Pinpoint the cell where the given text exists, returning its (X, Y) midpoint coordinate. 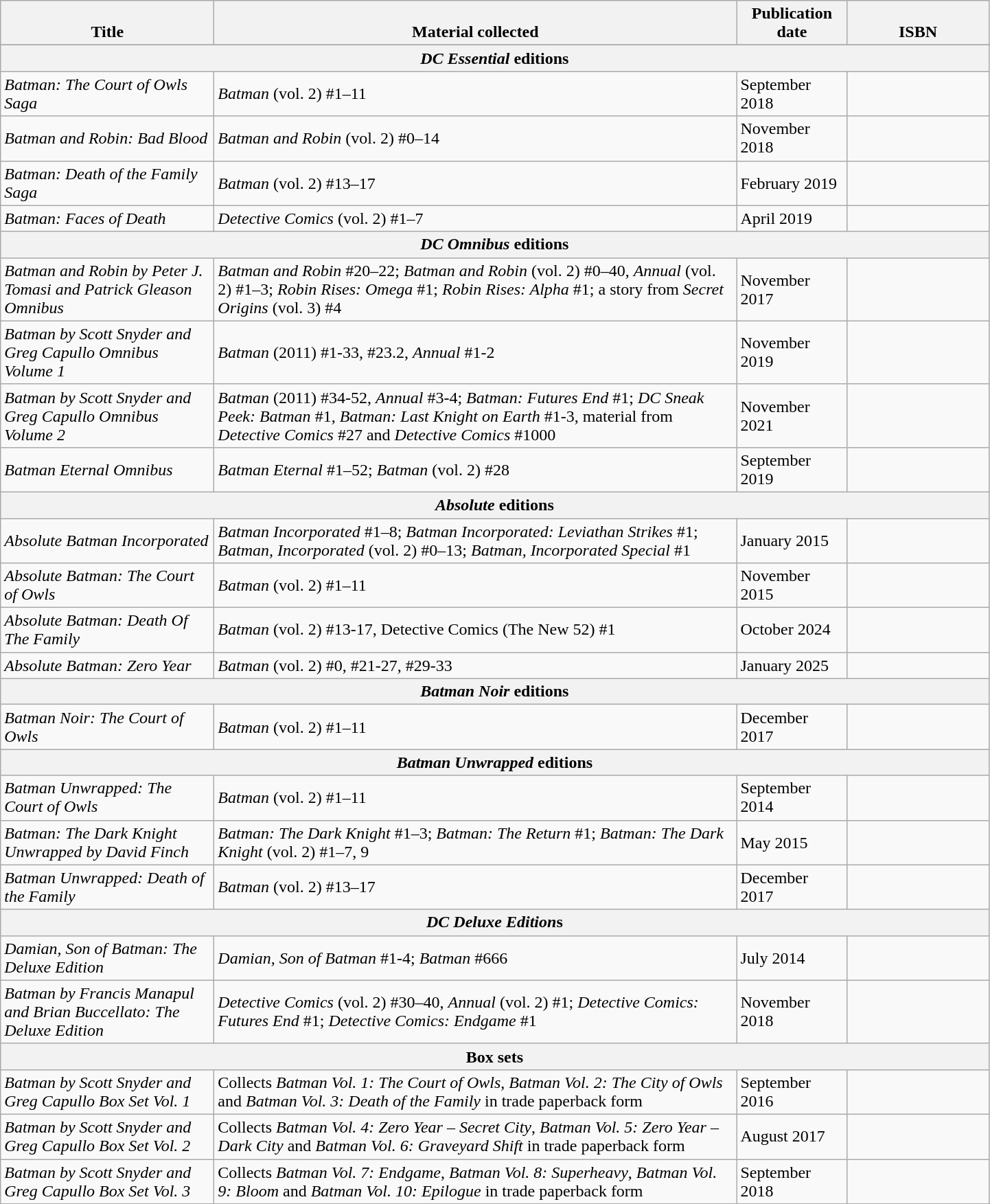
Batman and Robin (vol. 2) #0–14 (475, 139)
Absolute editions (494, 505)
September 2014 (792, 798)
Batman: Death of the Family Saga (107, 183)
April 2019 (792, 218)
ISBN (918, 23)
Batman Noir editions (494, 692)
Title (107, 23)
January 2015 (792, 540)
Batman: The Dark Knight Unwrapped by David Finch (107, 842)
November 2015 (792, 585)
January 2025 (792, 666)
Batman Unwrapped: Death of the Family (107, 887)
Batman Eternal Omnibus (107, 470)
Batman: The Court of Owls Saga (107, 93)
Detective Comics (vol. 2) #1–7 (475, 218)
Absolute Batman: Zero Year (107, 666)
DC Essential editions (494, 58)
Damian, Son of Batman #1-4; Batman #666 (475, 957)
Batman by Francis Manapul and Brian Buccellato: The Deluxe Edition (107, 1012)
Batman by Scott Snyder and Greg Capullo Box Set Vol. 3 (107, 1181)
Batman: Faces of Death (107, 218)
Publication date (792, 23)
October 2024 (792, 631)
Absolute Batman: The Court of Owls (107, 585)
Absolute Batman: Death Of The Family (107, 631)
Material collected (475, 23)
February 2019 (792, 183)
Collects Batman Vol. 7: Endgame, Batman Vol. 8: Superheavy, Batman Vol. 9: Bloom and Batman Vol. 10: Epilogue in trade paperback form (475, 1181)
Batman Unwrapped: The Court of Owls (107, 798)
Collects Batman Vol. 4: Zero Year – Secret City, Batman Vol. 5: Zero Year – Dark City and Batman Vol. 6: Graveyard Shift in trade paperback form (475, 1136)
Detective Comics (vol. 2) #30–40, Annual (vol. 2) #1; Detective Comics: Futures End #1; Detective Comics: Endgame #1 (475, 1012)
Batman Incorporated #1–8; Batman Incorporated: Leviathan Strikes #1; Batman, Incorporated (vol. 2) #0–13; Batman, Incorporated Special #1 (475, 540)
Batman by Scott Snyder and Greg Capullo Box Set Vol. 2 (107, 1136)
Batman (vol. 2) #0, #21-27, #29-33 (475, 666)
Absolute Batman Incorporated (107, 540)
Batman Unwrapped editions (494, 762)
Batman and Robin: Bad Blood (107, 139)
Batman and Robin by Peter J. Tomasi and Patrick Gleason Omnibus (107, 289)
August 2017 (792, 1136)
November 2017 (792, 289)
DC Deluxe Editions (494, 922)
July 2014 (792, 957)
November 2021 (792, 416)
Batman by Scott Snyder and Greg Capullo Omnibus Volume 1 (107, 352)
Collects Batman Vol. 1: The Court of Owls, Batman Vol. 2: The City of Owls and Batman Vol. 3: Death of the Family in trade paperback form (475, 1092)
Batman (2011) #1-33, #23.2, Annual #1-2 (475, 352)
Box sets (494, 1056)
November 2019 (792, 352)
Batman Noir: The Court of Owls (107, 727)
Batman: The Dark Knight #1–3; Batman: The Return #1; Batman: The Dark Knight (vol. 2) #1–7, 9 (475, 842)
Damian, Son of Batman: The Deluxe Edition (107, 957)
September 2016 (792, 1092)
DC Omnibus editions (494, 245)
September 2019 (792, 470)
Batman by Scott Snyder and Greg Capullo Box Set Vol. 1 (107, 1092)
Batman (vol. 2) #13-17, Detective Comics (The New 52) #1 (475, 631)
May 2015 (792, 842)
Batman by Scott Snyder and Greg Capullo Omnibus Volume 2 (107, 416)
Batman Eternal #1–52; Batman (vol. 2) #28 (475, 470)
